For the text-containing cell, return its midpoint in (X, Y) coordinate format. 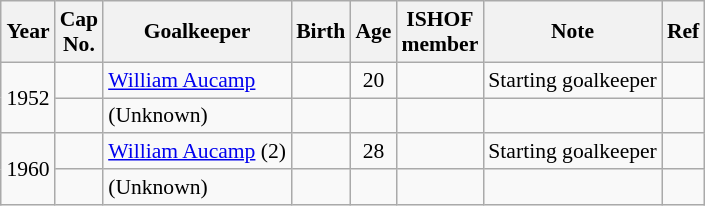
1952 (28, 98)
Goalkeeper (197, 32)
William Aucamp (197, 80)
Year (28, 32)
Birth (320, 32)
20 (373, 80)
28 (373, 152)
CapNo. (80, 32)
1960 (28, 170)
Note (572, 32)
William Aucamp (2) (197, 152)
Ref (683, 32)
Age (373, 32)
ISHOFmember (440, 32)
